Pinpoint the cell where the given text exists, returning its (x, y) midpoint coordinate. 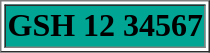
GSH 12 34567 (105, 26)
